From the cell containing the given text, extract its center point as [x, y] coordinate. 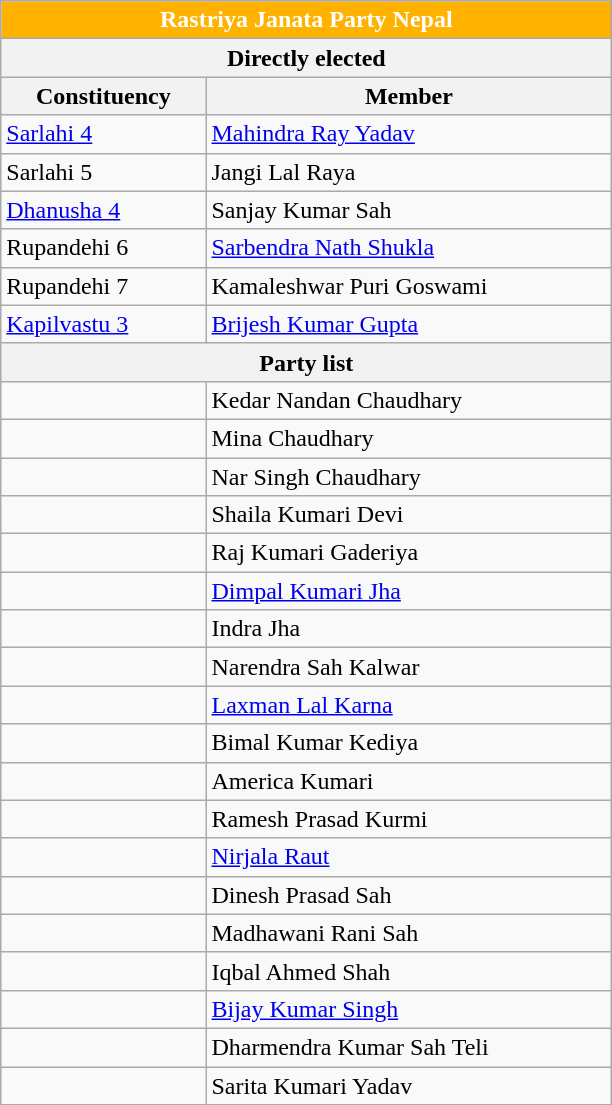
Madhawani Rani Sah [409, 933]
Constituency [104, 96]
Party list [306, 362]
Sarbendra Nath Shukla [409, 248]
Indra Jha [409, 629]
Ramesh Prasad Kurmi [409, 819]
Mina Chaudhary [409, 438]
Kapilvastu 3 [104, 324]
Member [409, 96]
Sarlahi 4 [104, 134]
Dharmendra Kumar Sah Teli [409, 1047]
Jangi Lal Raya [409, 172]
Raj Kumari Gaderiya [409, 553]
Sarita Kumari Yadav [409, 1085]
Kamaleshwar Puri Goswami [409, 286]
Bimal Kumar Kediya [409, 743]
Mahindra Ray Yadav [409, 134]
Laxman Lal Karna [409, 705]
Dhanusha 4 [104, 210]
Shaila Kumari Devi [409, 515]
Kedar Nandan Chaudhary [409, 400]
Nar Singh Chaudhary [409, 477]
Brijesh Kumar Gupta [409, 324]
Dimpal Kumari Jha [409, 591]
Sarlahi 5 [104, 172]
Rupandehi 6 [104, 248]
America Kumari [409, 781]
Narendra Sah Kalwar [409, 667]
Bijay Kumar Singh [409, 1009]
Rupandehi 7 [104, 286]
Iqbal Ahmed Shah [409, 971]
Nirjala Raut [409, 857]
Rastriya Janata Party Nepal [306, 20]
Sanjay Kumar Sah [409, 210]
Dinesh Prasad Sah [409, 895]
Directly elected [306, 58]
